Find where the given text appears and provide that cell's center as (X, Y) coordinate. 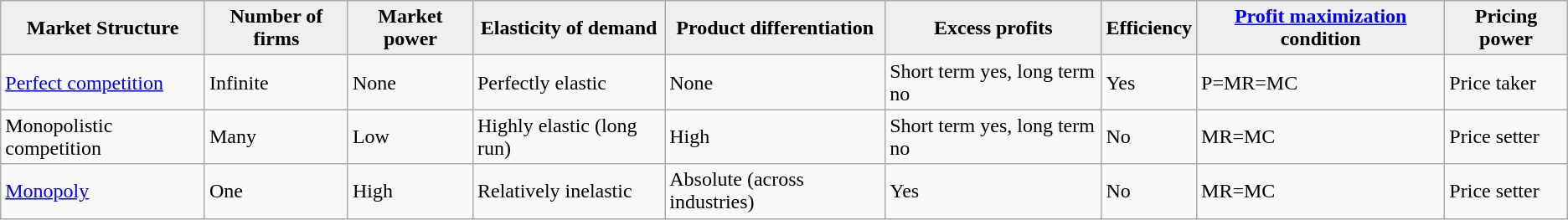
Absolute (across industries) (776, 191)
Monopoly (103, 191)
Infinite (276, 82)
Perfectly elastic (568, 82)
Number of firms (276, 28)
Relatively inelastic (568, 191)
Market Structure (103, 28)
Pricing power (1506, 28)
Low (410, 137)
P=MR=MC (1321, 82)
Elasticity of demand (568, 28)
Many (276, 137)
Perfect competition (103, 82)
Monopolistic competition (103, 137)
Efficiency (1149, 28)
Profit maximization condition (1321, 28)
Price taker (1506, 82)
Excess profits (993, 28)
Highly elastic (long run) (568, 137)
Market power (410, 28)
Product differentiation (776, 28)
One (276, 191)
